Locate the cell with the specified text and output its (x, y) center coordinate. 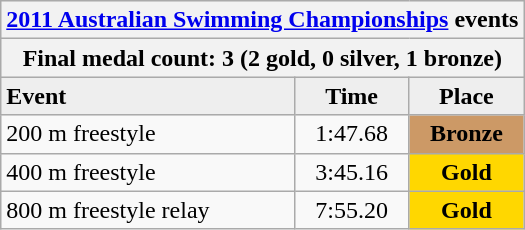
Event (148, 96)
400 m freestyle (148, 172)
800 m freestyle relay (148, 210)
1:47.68 (352, 134)
Final medal count: 3 (2 gold, 0 silver, 1 bronze) (262, 58)
7:55.20 (352, 210)
3:45.16 (352, 172)
2011 Australian Swimming Championships events (262, 20)
200 m freestyle (148, 134)
Place (466, 96)
Bronze (466, 134)
Time (352, 96)
